Locate the cell with the specified text and output its (X, Y) center coordinate. 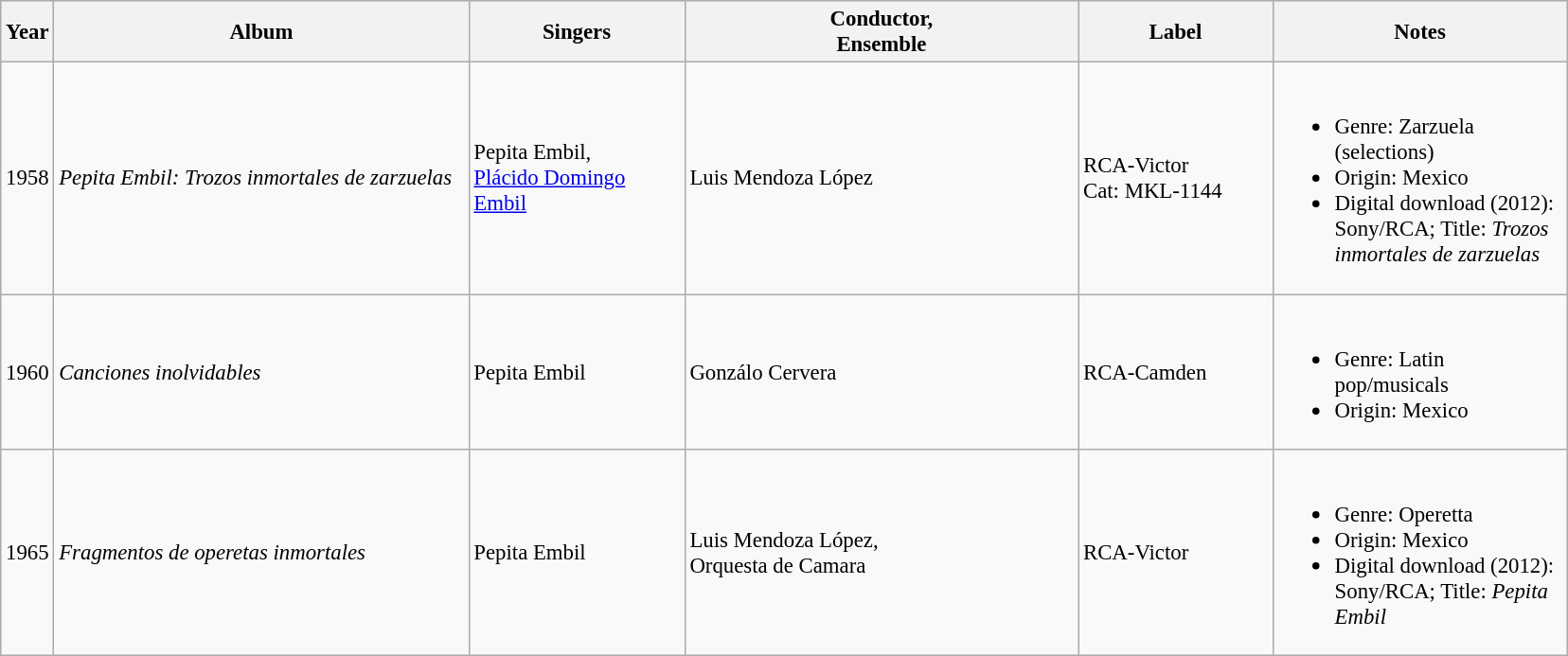
Luis Mendoza López, Orquesta de Camara (882, 553)
1958 (27, 178)
RCA-Camden (1176, 372)
Singers (577, 32)
Pepita Embil, Plácido Domingo Embil (577, 178)
1960 (27, 372)
RCA-Victor Cat: MKL-1144 (1176, 178)
RCA-Victor (1176, 553)
Year (27, 32)
Fragmentos de operetas inmortales (261, 553)
Genre: OperettaOrigin: MexicoDigital download (2012): Sony/RCA; Title: Pepita Embil (1420, 553)
Pepita Embil: Trozos inmortales de zarzuelas (261, 178)
Genre: Latin pop/musicalsOrigin: Mexico (1420, 372)
Gonzálo Cervera (882, 372)
1965 (27, 553)
Album (261, 32)
Luis Mendoza López (882, 178)
Genre: Zarzuela (selections)Origin: MexicoDigital download (2012): Sony/RCA; Title: Trozos inmortales de zarzuelas (1420, 178)
Canciones inolvidables (261, 372)
Notes (1420, 32)
Label (1176, 32)
Conductor,Ensemble (882, 32)
